Return the [X, Y] coordinate for the center point of the cell that contains the specified text.  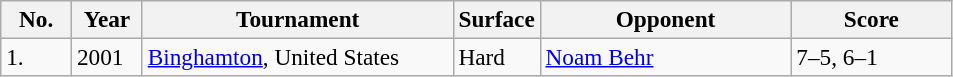
Tournament [298, 19]
Noam Behr [666, 57]
7–5, 6–1 [872, 57]
Score [872, 19]
No. [36, 19]
Opponent [666, 19]
1. [36, 57]
Binghamton, United States [298, 57]
Surface [496, 19]
2001 [108, 57]
Year [108, 19]
Hard [496, 57]
